Pinpoint the cell where the given text exists, returning its [x, y] midpoint coordinate. 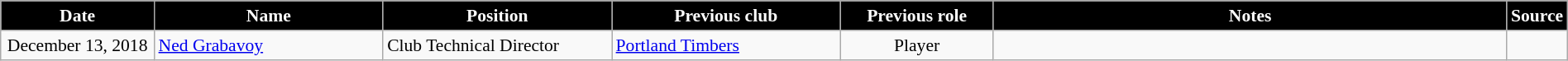
Player [916, 45]
Name [270, 16]
Source [1537, 16]
December 13, 2018 [78, 45]
Previous role [916, 16]
Ned Grabavoy [270, 45]
Date [78, 16]
Club Technical Director [497, 45]
Notes [1250, 16]
Previous club [726, 16]
Portland Timbers [726, 45]
Position [497, 16]
